From the cell containing the given text, extract its center point as [x, y] coordinate. 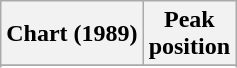
Chart (1989) [72, 34]
Peakposition [189, 34]
